Find where the given text appears and provide that cell's center as (x, y) coordinate. 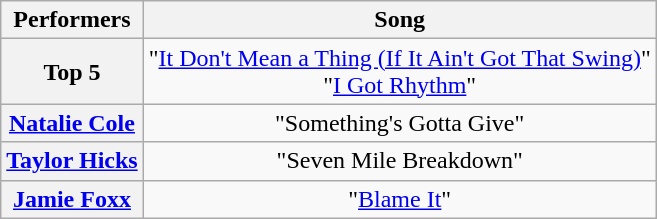
Natalie Cole (72, 123)
Top 5 (72, 72)
Performers (72, 20)
Taylor Hicks (72, 161)
"It Don't Mean a Thing (If It Ain't Got That Swing)""I Got Rhythm" (400, 72)
Song (400, 20)
"Something's Gotta Give" (400, 123)
"Seven Mile Breakdown" (400, 161)
Jamie Foxx (72, 199)
"Blame It" (400, 199)
